Return [x, y] of the center of cell containing provided text 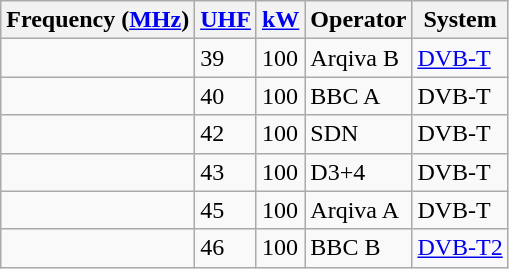
BBC B [358, 248]
43 [226, 172]
42 [226, 134]
D3+4 [358, 172]
40 [226, 96]
UHF [226, 20]
BBC A [358, 96]
39 [226, 58]
System [460, 20]
Operator [358, 20]
Arqiva B [358, 58]
Frequency (MHz) [98, 20]
45 [226, 210]
DVB-T2 [460, 248]
Arqiva A [358, 210]
46 [226, 248]
SDN [358, 134]
kW [280, 20]
